Detect which cell encompasses the target text, then output its (x, y) center coordinate. 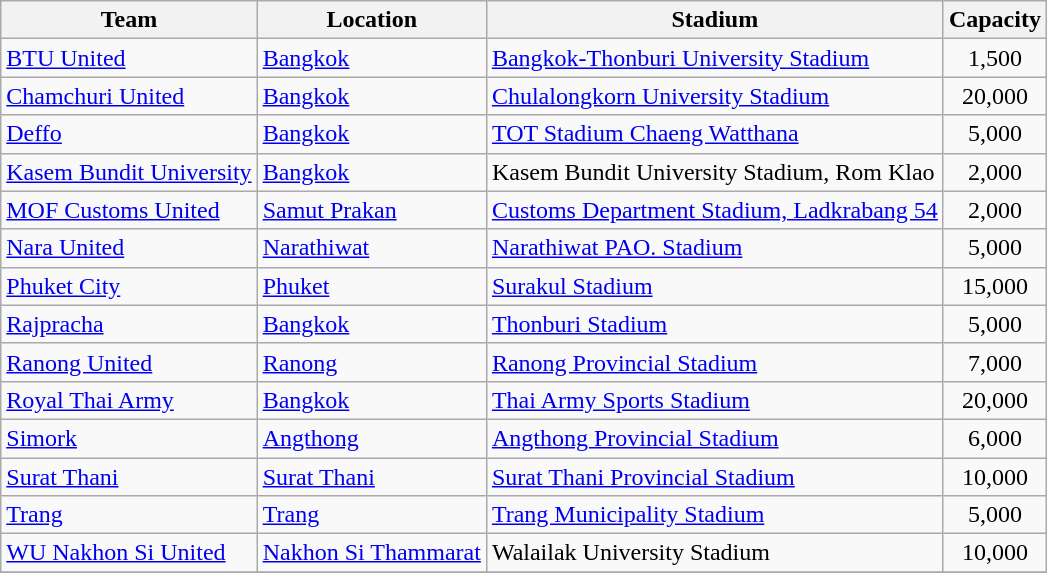
Thonburi Stadium (714, 324)
15,000 (994, 286)
Samut Prakan (372, 210)
7,000 (994, 362)
Surat Thani Provincial Stadium (714, 477)
MOF Customs United (129, 210)
Phuket (372, 286)
6,000 (994, 438)
Surakul Stadium (714, 286)
Walailak University Stadium (714, 553)
Capacity (994, 20)
Narathiwat PAO. Stadium (714, 248)
Deffo (129, 134)
Ranong United (129, 362)
TOT Stadium Chaeng Watthana (714, 134)
Kasem Bundit University (129, 172)
BTU United (129, 58)
Team (129, 20)
1,500 (994, 58)
Ranong (372, 362)
Chamchuri United (129, 96)
Thai Army Sports Stadium (714, 400)
Royal Thai Army (129, 400)
Phuket City (129, 286)
Angthong (372, 438)
Location (372, 20)
Simork (129, 438)
Angthong Provincial Stadium (714, 438)
Trang Municipality Stadium (714, 515)
Ranong Provincial Stadium (714, 362)
Customs Department Stadium, Ladkrabang 54 (714, 210)
WU Nakhon Si United (129, 553)
Nakhon Si Thammarat (372, 553)
Kasem Bundit University Stadium, Rom Klao (714, 172)
Bangkok-Thonburi University Stadium (714, 58)
Nara United (129, 248)
Chulalongkorn University Stadium (714, 96)
Narathiwat (372, 248)
Stadium (714, 20)
Rajpracha (129, 324)
